For the text-containing cell, return its midpoint in (x, y) coordinate format. 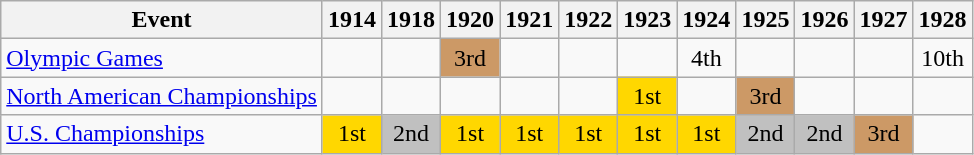
1924 (706, 20)
1921 (530, 20)
4th (706, 58)
Olympic Games (162, 58)
1918 (412, 20)
1920 (470, 20)
1914 (352, 20)
1927 (884, 20)
1925 (766, 20)
1922 (588, 20)
1928 (942, 20)
Event (162, 20)
1923 (648, 20)
10th (942, 58)
1926 (824, 20)
U.S. Championships (162, 134)
North American Championships (162, 96)
